Locate the cell with the specified text and output its (X, Y) center coordinate. 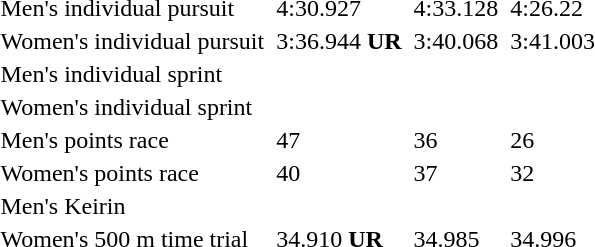
37 (456, 173)
3:40.068 (456, 41)
36 (456, 140)
40 (339, 173)
47 (339, 140)
3:36.944 UR (339, 41)
